Find where the given text appears and provide that cell's center as (x, y) coordinate. 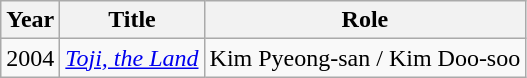
Kim Pyeong-san / Kim Doo-soo (365, 58)
Role (365, 20)
Year (30, 20)
Title (132, 20)
2004 (30, 58)
Toji, the Land (132, 58)
